Extract the [x, y] coordinate from the center of the cell holding the provided text.  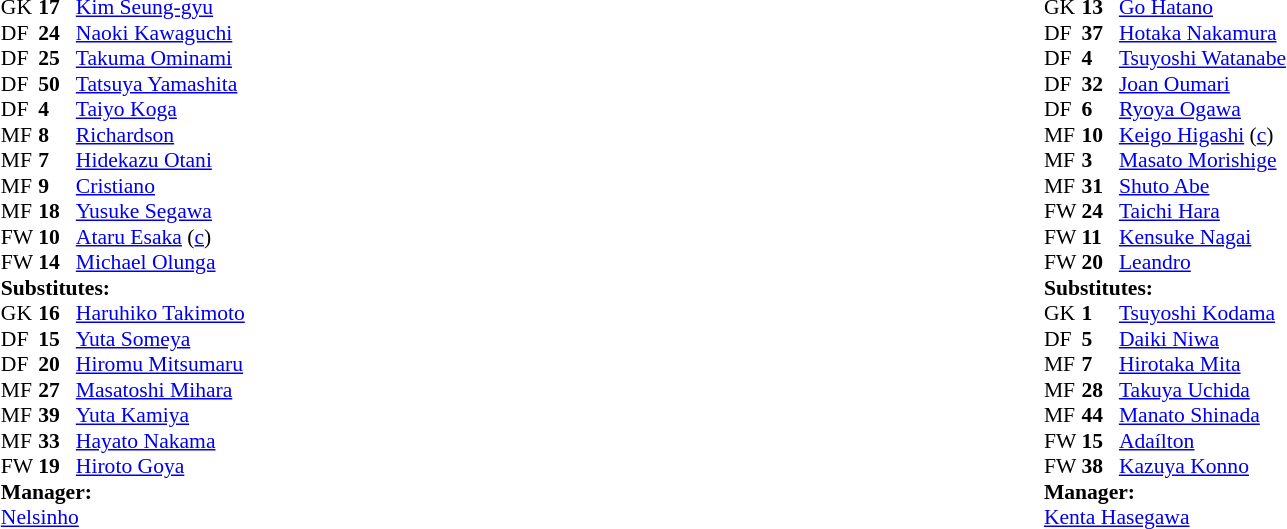
Taiyo Koga [160, 109]
Hirotaka Mita [1202, 365]
Naoki Kawaguchi [160, 33]
39 [57, 415]
Daiki Niwa [1202, 339]
32 [1100, 84]
37 [1100, 33]
44 [1100, 415]
Keigo Higashi (c) [1202, 135]
Yusuke Segawa [160, 211]
14 [57, 263]
Yuta Kamiya [160, 415]
Cristiano [160, 186]
Takuya Uchida [1202, 390]
Taichi Hara [1202, 211]
50 [57, 84]
38 [1100, 467]
19 [57, 467]
Haruhiko Takimoto [160, 313]
6 [1100, 109]
Hiromu Mitsumaru [160, 365]
Hotaka Nakamura [1202, 33]
Yuta Someya [160, 339]
Tsuyoshi Watanabe [1202, 59]
Hidekazu Otani [160, 161]
Joan Oumari [1202, 84]
16 [57, 313]
31 [1100, 186]
Kazuya Konno [1202, 467]
8 [57, 135]
Tsuyoshi Kodama [1202, 313]
33 [57, 441]
Richardson [160, 135]
Ataru Esaka (c) [160, 237]
11 [1100, 237]
18 [57, 211]
Ryoya Ogawa [1202, 109]
Masato Morishige [1202, 161]
Tatsuya Yamashita [160, 84]
Manato Shinada [1202, 415]
Takuma Ominami [160, 59]
1 [1100, 313]
Shuto Abe [1202, 186]
27 [57, 390]
5 [1100, 339]
25 [57, 59]
Hiroto Goya [160, 467]
Leandro [1202, 263]
3 [1100, 161]
28 [1100, 390]
Adaílton [1202, 441]
Hayato Nakama [160, 441]
Michael Olunga [160, 263]
9 [57, 186]
Masatoshi Mihara [160, 390]
Kensuke Nagai [1202, 237]
